Find where the given text appears and provide that cell's center as [x, y] coordinate. 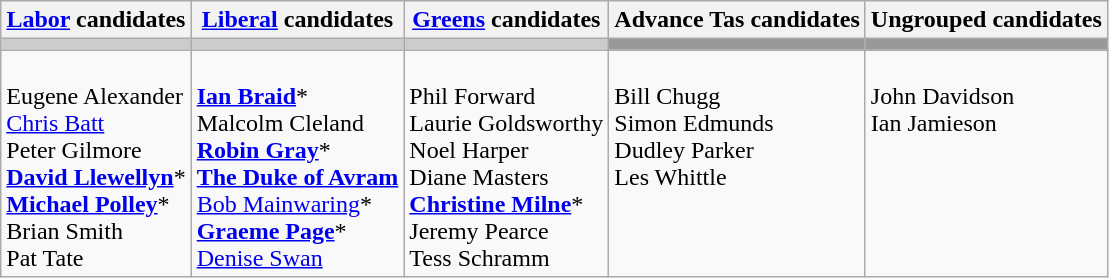
Liberal candidates [298, 20]
Ungrouped candidates [986, 20]
Advance Tas candidates [737, 20]
Phil Forward Laurie Goldsworthy Noel Harper Diane Masters Christine Milne* Jeremy Pearce Tess Schramm [506, 164]
John Davidson Ian Jamieson [986, 164]
Eugene Alexander Chris Batt Peter Gilmore David Llewellyn* Michael Polley* Brian Smith Pat Tate [96, 164]
Ian Braid* Malcolm Cleland Robin Gray* The Duke of Avram Bob Mainwaring* Graeme Page* Denise Swan [298, 164]
Bill Chugg Simon Edmunds Dudley Parker Les Whittle [737, 164]
Greens candidates [506, 20]
Labor candidates [96, 20]
